Provide the [X, Y] coordinate of the cell's center where the given text is located.  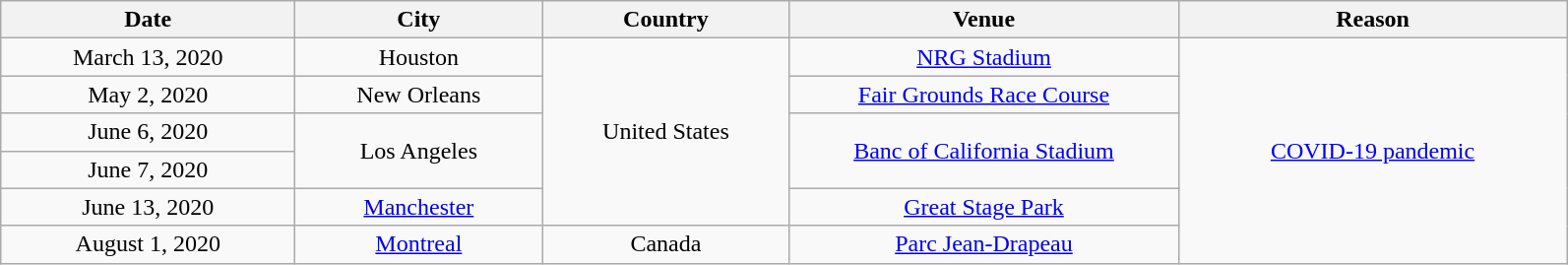
June 6, 2020 [148, 132]
Venue [984, 20]
August 1, 2020 [148, 244]
June 7, 2020 [148, 169]
Los Angeles [419, 151]
Houston [419, 57]
March 13, 2020 [148, 57]
Reason [1372, 20]
Montreal [419, 244]
Parc Jean-Drapeau [984, 244]
COVID-19 pandemic [1372, 151]
Country [665, 20]
Date [148, 20]
Great Stage Park [984, 207]
United States [665, 132]
Canada [665, 244]
City [419, 20]
June 13, 2020 [148, 207]
May 2, 2020 [148, 95]
Fair Grounds Race Course [984, 95]
New Orleans [419, 95]
NRG Stadium [984, 57]
Banc of California Stadium [984, 151]
Manchester [419, 207]
